Return the [x, y] coordinate for the center point of the cell that contains the specified text.  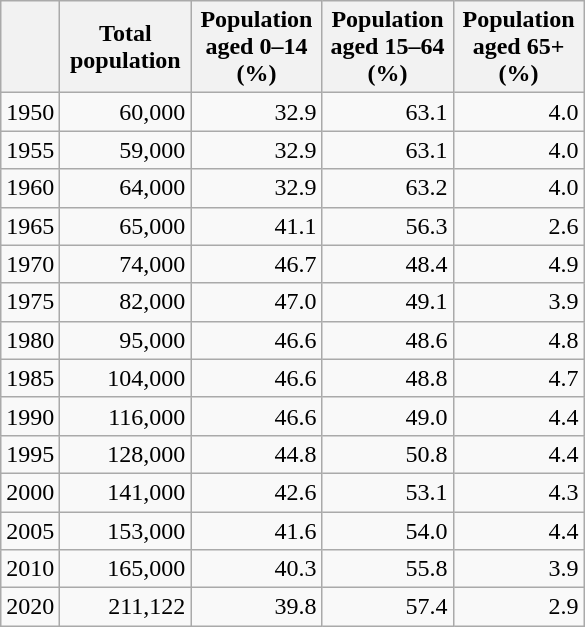
64,000 [126, 188]
128,000 [126, 454]
49.1 [388, 302]
1980 [30, 340]
63.2 [388, 188]
Total population [126, 47]
Population aged 0–14 (%) [256, 47]
2.9 [518, 607]
65,000 [126, 226]
55.8 [388, 569]
2010 [30, 569]
41.6 [256, 531]
53.1 [388, 492]
4.9 [518, 264]
42.6 [256, 492]
211,122 [126, 607]
48.8 [388, 378]
1990 [30, 416]
50.8 [388, 454]
49.0 [388, 416]
54.0 [388, 531]
153,000 [126, 531]
2020 [30, 607]
165,000 [126, 569]
48.6 [388, 340]
40.3 [256, 569]
116,000 [126, 416]
141,000 [126, 492]
4.8 [518, 340]
57.4 [388, 607]
2.6 [518, 226]
1970 [30, 264]
48.4 [388, 264]
104,000 [126, 378]
47.0 [256, 302]
95,000 [126, 340]
2000 [30, 492]
56.3 [388, 226]
4.7 [518, 378]
1985 [30, 378]
59,000 [126, 150]
41.1 [256, 226]
1950 [30, 112]
Population aged 15–64 (%) [388, 47]
1995 [30, 454]
39.8 [256, 607]
74,000 [126, 264]
82,000 [126, 302]
4.3 [518, 492]
46.7 [256, 264]
Population aged 65+ (%) [518, 47]
44.8 [256, 454]
1960 [30, 188]
1965 [30, 226]
2005 [30, 531]
1975 [30, 302]
1955 [30, 150]
60,000 [126, 112]
